Return [X, Y] of the center of cell containing provided text 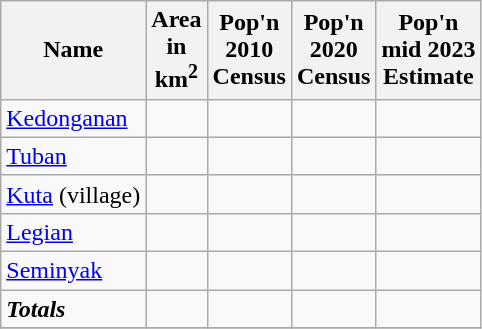
Totals [74, 309]
Kedonganan [74, 118]
Area in km2 [176, 50]
Pop'n mid 2023 Estimate [428, 50]
Pop'n 2010 Census [249, 50]
Legian [74, 232]
Tuban [74, 156]
Kuta (village) [74, 194]
Pop'n 2020 Census [333, 50]
Seminyak [74, 271]
Name [74, 50]
